Output the [X, Y] coordinate of the center of the cell containing the given text.  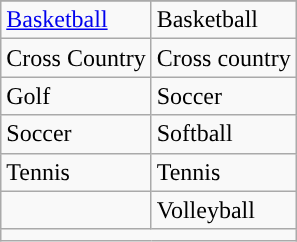
Cross country [224, 58]
Cross Country [76, 58]
Volleyball [224, 210]
Softball [224, 134]
Golf [76, 96]
